Locate the cell with the specified text and output its (X, Y) center coordinate. 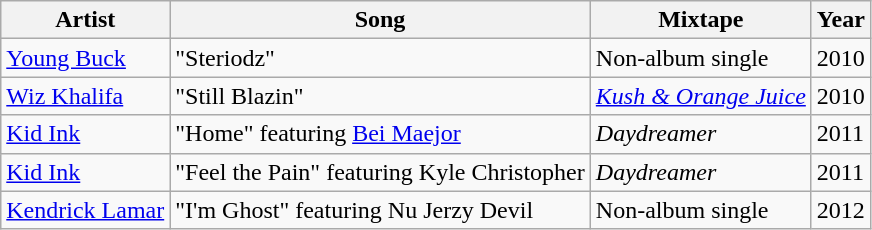
Year (840, 20)
"Feel the Pain" featuring Kyle Christopher (380, 172)
"Home" featuring Bei Maejor (380, 134)
Artist (86, 20)
Kush & Orange Juice (700, 96)
Song (380, 20)
Young Buck (86, 58)
"I'm Ghost" featuring Nu Jerzy Devil (380, 210)
"Steriodz" (380, 58)
Wiz Khalifa (86, 96)
2012 (840, 210)
Mixtape (700, 20)
Kendrick Lamar (86, 210)
"Still Blazin" (380, 96)
